Find where the given text appears and provide that cell's center as [x, y] coordinate. 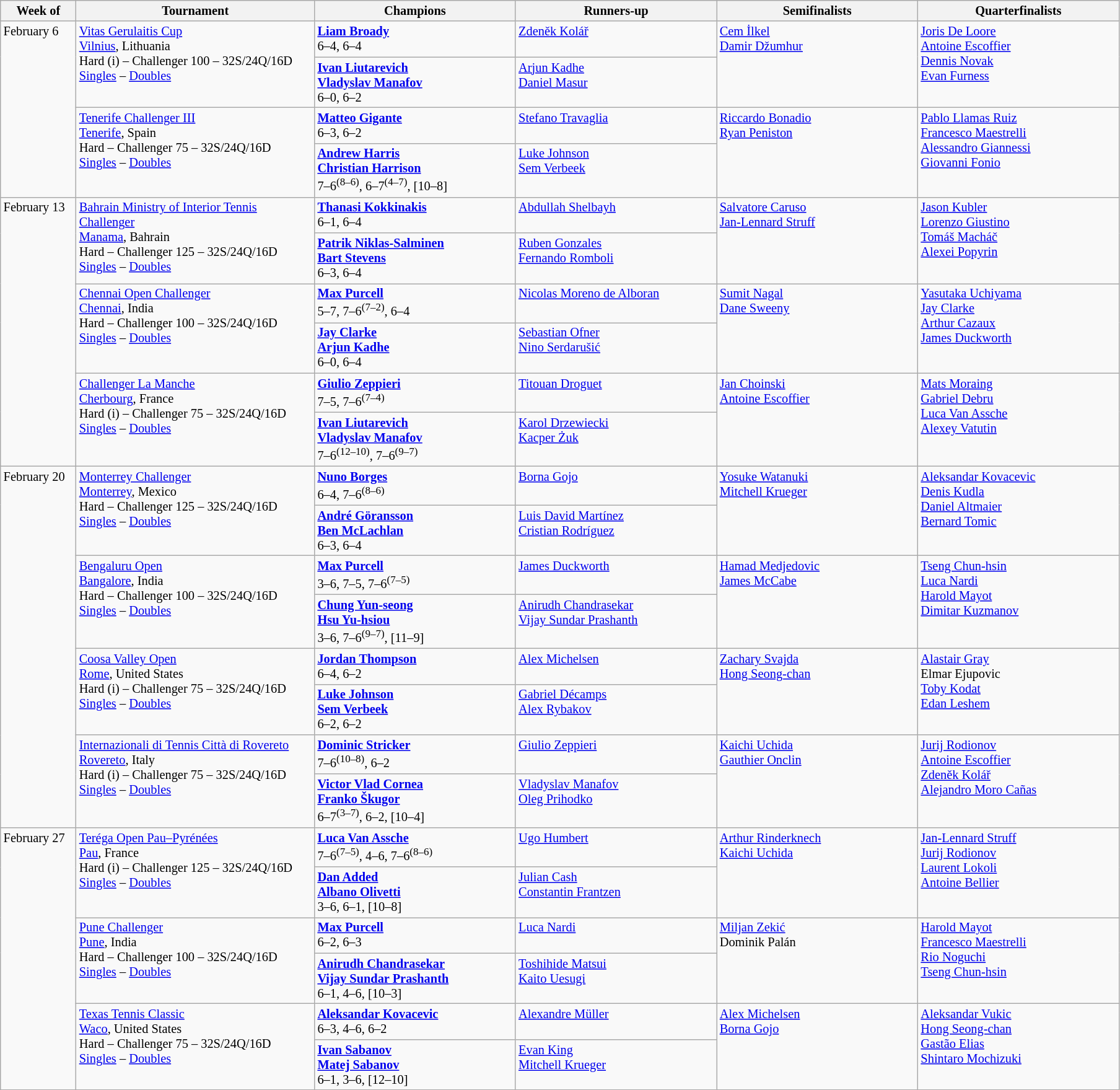
Riccardo Bonadio Ryan Peniston [818, 152]
Jay Clarke Arjun Kadhe6–0, 6–4 [415, 348]
Andrew Harris Christian Harrison7–6(8–6), 6–7(4–7), [10–8] [415, 170]
Teréga Open Pau–PyrénéesPau, France Hard (i) – Challenger 125 – 32S/24Q/16DSingles – Doubles [196, 872]
Stefano Travaglia [616, 125]
Max Purcell5–7, 7–6(7–2), 6–4 [415, 302]
André Göransson Ben McLachlan6–3, 6–4 [415, 530]
Dominic Stricker7–6(10–8), 6–2 [415, 755]
Abdullah Shelbayh [616, 215]
Toshihide Matsui Kaito Uesugi [616, 978]
Hamad Medjedovic James McCabe [818, 602]
Ivan Liutarevich Vladyslav Manafov7–6(12–10), 7–6(9–7) [415, 439]
Ivan Liutarevich Vladyslav Manafov6–0, 6–2 [415, 82]
Ivan Sabanov Matej Sabanov6–1, 3–6, [12–10] [415, 1065]
Week of [38, 11]
Arjun Kadhe Daniel Masur [616, 82]
Aleksandar Kovacevic Denis Kudla Daniel Altmaier Bernard Tomic [1018, 511]
Max Purcell3–6, 7–5, 7–6(7–5) [415, 575]
February 20 [38, 647]
Alex Michelsen Borna Gojo [818, 1046]
Bengaluru OpenBangalore, India Hard – Challenger 100 – 32S/24Q/16DSingles – Doubles [196, 602]
Luis David Martínez Cristian Rodríguez [616, 530]
Internazionali di Tennis Città di RoveretoRovereto, Italy Hard (i) – Challenger 75 – 32S/24Q/16DSingles – Doubles [196, 781]
Evan King Mitchell Krueger [616, 1065]
Patrik Niklas-Salminen Bart Stevens6–3, 6–4 [415, 258]
Giulio Zeppieri7–5, 7–6(7–4) [415, 393]
Miljan Zekić Dominik Palán [818, 960]
Challenger La MancheCherbourg, France Hard (i) – Challenger 75 – 32S/24Q/16DSingles – Doubles [196, 420]
Sebastian Ofner Nino Serdarušić [616, 348]
Luke Johnson Sem Verbeek6–2, 6–2 [415, 710]
Borna Gojo [616, 486]
Luca Van Assche7–6(7–5), 4–6, 7–6(8–6) [415, 846]
Mats Moraing Gabriel Debru Luca Van Assche Alexey Vatutin [1018, 420]
Chung Yun-seong Hsu Yu-hsiou3–6, 7–6(9–7), [11–9] [415, 621]
Yasutaka Uchiyama Jay Clarke Arthur Cazaux James Duckworth [1018, 328]
Nicolas Moreno de Alboran [616, 302]
Quarterfinalists [1018, 11]
Aleksandar Vukic Hong Seong-chan Gastão Elias Shintaro Mochizuki [1018, 1046]
Chennai Open ChallengerChennai, India Hard – Challenger 100 – 32S/24Q/16DSingles – Doubles [196, 328]
Yosuke Watanuki Mitchell Krueger [818, 511]
Zdeněk Kolář [616, 39]
Ruben Gonzales Fernando Romboli [616, 258]
Sumit Nagal Dane Sweeny [818, 328]
Ugo Humbert [616, 846]
Gabriel Décamps Alex Rybakov [616, 710]
February 6 [38, 109]
Alexandre Müller [616, 1021]
Aleksandar Kovacevic6–3, 4–6, 6–2 [415, 1021]
February 13 [38, 332]
Zachary Svajda Hong Seong-chan [818, 692]
Bahrain Ministry of Interior Tennis ChallengerManama, Bahrain Hard – Challenger 125 – 32S/24Q/16DSingles – Doubles [196, 240]
Liam Broady6–4, 6–4 [415, 39]
Harold Mayot Francesco Maestrelli Rio Noguchi Tseng Chun-hsin [1018, 960]
James Duckworth [616, 575]
Luca Nardi [616, 935]
Victor Vlad Cornea Franko Škugor6–7(3–7), 6–2, [10–4] [415, 801]
Jurij Rodionov Antoine Escoffier Zdeněk Kolář Alejandro Moro Cañas [1018, 781]
Semifinalists [818, 11]
Arthur Rinderknech Kaichi Uchida [818, 872]
Pablo Llamas Ruiz Francesco Maestrelli Alessandro Giannessi Giovanni Fonio [1018, 152]
Nuno Borges6–4, 7–6(8–6) [415, 486]
Matteo Gigante6–3, 6–2 [415, 125]
Alastair Gray Elmar Ejupovic Toby Kodat Edan Leshem [1018, 692]
Giulio Zeppieri [616, 755]
Jason Kubler Lorenzo Giustino Tomáš Macháč Alexei Popyrin [1018, 240]
Jan Choinski Antoine Escoffier [818, 420]
Anirudh Chandrasekar Vijay Sundar Prashanth6–1, 4–6, [10–3] [415, 978]
Tseng Chun-hsin Luca Nardi Harold Mayot Dimitar Kuzmanov [1018, 602]
Texas Tennis ClassicWaco, United States Hard – Challenger 75 – 32S/24Q/16DSingles – Doubles [196, 1046]
Kaichi Uchida Gauthier Onclin [818, 781]
Vitas Gerulaitis CupVilnius, Lithuania Hard (i) – Challenger 100 – 32S/24Q/16DSingles – Doubles [196, 64]
Salvatore Caruso Jan-Lennard Struff [818, 240]
Tournament [196, 11]
Max Purcell6–2, 6–3 [415, 935]
Titouan Droguet [616, 393]
Pune ChallengerPune, India Hard – Challenger 100 – 32S/24Q/16DSingles – Doubles [196, 960]
Karol Drzewiecki Kacper Żuk [616, 439]
Coosa Valley OpenRome, United States Hard (i) – Challenger 75 – 32S/24Q/16DSingles – Doubles [196, 692]
Luke Johnson Sem Verbeek [616, 170]
Jan-Lennard Struff Jurij Rodionov Laurent Lokoli Antoine Bellier [1018, 872]
Alex Michelsen [616, 666]
Anirudh Chandrasekar Vijay Sundar Prashanth [616, 621]
Dan Added Albano Olivetti3–6, 6–1, [10–8] [415, 892]
Julian Cash Constantin Frantzen [616, 892]
Vladyslav Manafov Oleg Prihodko [616, 801]
Jordan Thompson6–4, 6–2 [415, 666]
Cem İlkel Damir Džumhur [818, 64]
Monterrey ChallengerMonterrey, Mexico Hard – Challenger 125 – 32S/24Q/16DSingles – Doubles [196, 511]
February 27 [38, 958]
Tenerife Challenger IIITenerife, Spain Hard – Challenger 75 – 32S/24Q/16DSingles – Doubles [196, 152]
Thanasi Kokkinakis6–1, 6–4 [415, 215]
Joris De Loore Antoine Escoffier Dennis Novak Evan Furness [1018, 64]
Runners-up [616, 11]
Champions [415, 11]
